Capture the cell that displays the provided text and extract its (X, Y) central coordinate. 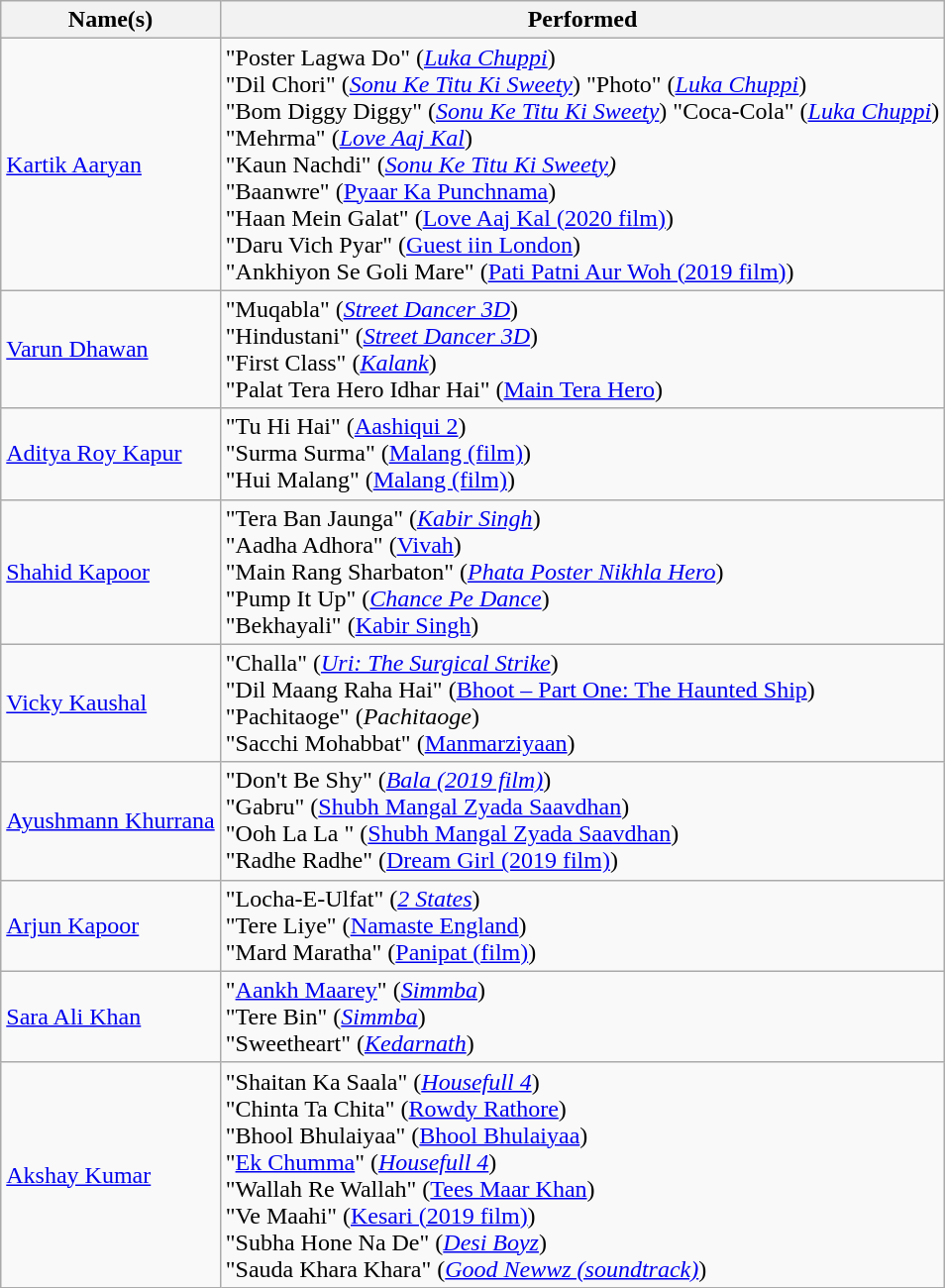
Aditya Roy Kapur (111, 454)
Sara Ali Khan (111, 1017)
Arjun Kapoor (111, 925)
Ayushmann Khurrana (111, 820)
Shahid Kapoor (111, 572)
"Aankh Maarey" (Simmba) "Tere Bin" (Simmba)"Sweetheart" (Kedarnath) (582, 1017)
Vicky Kaushal (111, 703)
Varun Dhawan (111, 349)
"Muqabla" (Street Dancer 3D)"Hindustani" (Street Dancer 3D)"First Class" (Kalank)"Palat Tera Hero Idhar Hai" (Main Tera Hero) (582, 349)
Performed (582, 20)
"Challa" (Uri: The Surgical Strike)"Dil Maang Raha Hai" (Bhoot – Part One: The Haunted Ship)"Pachitaoge" (Pachitaoge)"Sacchi Mohabbat" (Manmarziyaan) (582, 703)
"Tu Hi Hai" (Aashiqui 2)"Surma Surma" (Malang (film))"Hui Malang" (Malang (film)) (582, 454)
Akshay Kumar (111, 1175)
Name(s) (111, 20)
"Locha-E-Ulfat" (2 States)"Tere Liye" (Namaste England)"Mard Maratha" (Panipat (film)) (582, 925)
Kartik Aaryan (111, 164)
